Return the [X, Y] coordinate for the center point of the cell that contains the specified text.  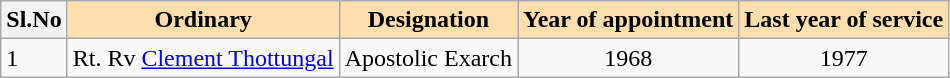
Apostolic Exarch [428, 58]
1968 [628, 58]
1977 [844, 58]
Designation [428, 20]
Year of appointment [628, 20]
Ordinary [203, 20]
Sl.No [34, 20]
Rt. Rv Clement Thottungal [203, 58]
Last year of service [844, 20]
1 [34, 58]
